Return the [X, Y] coordinate for the center point of the cell that contains the specified text.  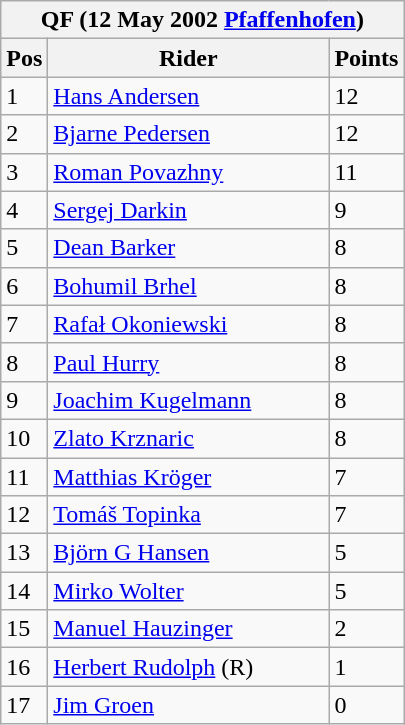
6 [24, 286]
Zlato Krznaric [188, 438]
Herbert Rudolph (R) [188, 667]
Bohumil Brhel [188, 286]
Rafał Okoniewski [188, 324]
Sergej Darkin [188, 210]
15 [24, 629]
Mirko Wolter [188, 591]
Pos [24, 58]
10 [24, 438]
13 [24, 553]
Tomáš Topinka [188, 515]
Bjarne Pedersen [188, 134]
Rider [188, 58]
Björn G Hansen [188, 553]
Roman Povazhny [188, 172]
Hans Andersen [188, 96]
4 [24, 210]
Matthias Kröger [188, 477]
14 [24, 591]
17 [24, 705]
3 [24, 172]
Jim Groen [188, 705]
0 [366, 705]
Joachim Kugelmann [188, 400]
Dean Barker [188, 248]
QF (12 May 2002 Pfaffenhofen) [202, 20]
Manuel Hauzinger [188, 629]
Points [366, 58]
16 [24, 667]
Paul Hurry [188, 362]
